Identify which cell holds the provided text, then report its [X, Y] central coordinate. 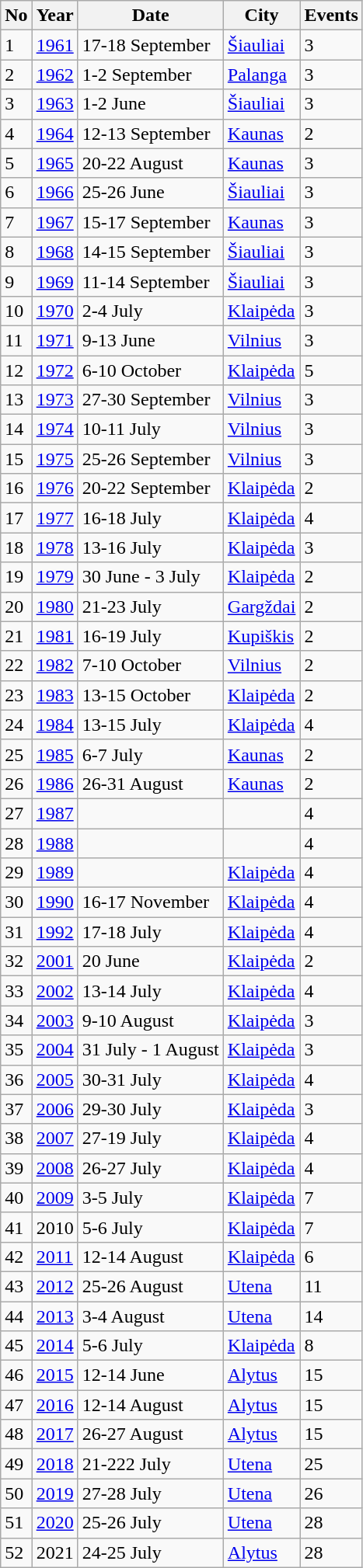
25-26 July [151, 1523]
16-19 July [151, 636]
51 [16, 1523]
34 [16, 1020]
31 [16, 932]
1981 [54, 636]
1983 [54, 695]
1972 [54, 370]
1992 [54, 932]
49 [16, 1464]
17-18 July [151, 932]
21-23 July [151, 607]
13 [16, 400]
20-22 September [151, 488]
29-30 July [151, 1109]
1969 [54, 281]
16 [16, 488]
33 [16, 991]
1970 [54, 311]
1979 [54, 577]
13-16 July [151, 548]
25-26 August [151, 1286]
17 [16, 518]
25-26 June [151, 193]
2009 [54, 1198]
42 [16, 1257]
1989 [54, 873]
7-10 October [151, 666]
26-27 July [151, 1168]
1982 [54, 666]
48 [16, 1434]
2016 [54, 1405]
29 [16, 873]
14-15 September [151, 252]
1985 [54, 754]
1962 [54, 75]
2007 [54, 1139]
3-5 July [151, 1198]
20-22 August [151, 163]
43 [16, 1286]
13-14 July [151, 991]
Palanga [261, 75]
1971 [54, 340]
9-13 June [151, 340]
31 July - 1 August [151, 1050]
Events [331, 16]
52 [16, 1552]
1974 [54, 429]
26-31 August [151, 784]
12-13 September [151, 134]
26-27 August [151, 1434]
35 [16, 1050]
1978 [54, 548]
21 [16, 636]
17-18 September [151, 45]
45 [16, 1346]
1986 [54, 784]
16-18 July [151, 518]
1990 [54, 902]
40 [16, 1198]
30 June - 3 July [151, 577]
2010 [54, 1227]
27-28 July [151, 1493]
2021 [54, 1552]
1988 [54, 843]
20 [16, 607]
13-15 July [151, 725]
19 [16, 577]
16-17 November [151, 902]
27 [16, 813]
1966 [54, 193]
21-222 July [151, 1464]
24 [16, 725]
2001 [54, 961]
50 [16, 1493]
47 [16, 1405]
1977 [54, 518]
32 [16, 961]
1-2 June [151, 104]
City [261, 16]
2003 [54, 1020]
6-10 October [151, 370]
2006 [54, 1109]
9 [16, 281]
1973 [54, 400]
2012 [54, 1286]
1967 [54, 222]
10-11 July [151, 429]
Gargždai [261, 607]
1961 [54, 45]
11-14 September [151, 281]
24-25 July [151, 1552]
1963 [54, 104]
44 [16, 1316]
1984 [54, 725]
Kupiškis [261, 636]
36 [16, 1080]
1965 [54, 163]
46 [16, 1375]
2004 [54, 1050]
2002 [54, 991]
27-19 July [151, 1139]
18 [16, 548]
No [16, 16]
23 [16, 695]
Year [54, 16]
12 [16, 370]
9-10 August [151, 1020]
2019 [54, 1493]
1 [16, 45]
2011 [54, 1257]
2020 [54, 1523]
12-14 June [151, 1375]
1-2 September [151, 75]
25-26 September [151, 459]
1968 [54, 252]
2015 [54, 1375]
37 [16, 1109]
2005 [54, 1080]
10 [16, 311]
13-15 October [151, 695]
2013 [54, 1316]
30-31 July [151, 1080]
20 June [151, 961]
1976 [54, 488]
41 [16, 1227]
2-4 July [151, 311]
1980 [54, 607]
22 [16, 666]
27-30 September [151, 400]
6-7 July [151, 754]
30 [16, 902]
2014 [54, 1346]
1975 [54, 459]
3-4 August [151, 1316]
Date [151, 16]
38 [16, 1139]
1987 [54, 813]
1964 [54, 134]
2008 [54, 1168]
15-17 September [151, 222]
2017 [54, 1434]
2018 [54, 1464]
39 [16, 1168]
